Pinpoint the cell where the given text exists, returning its [x, y] midpoint coordinate. 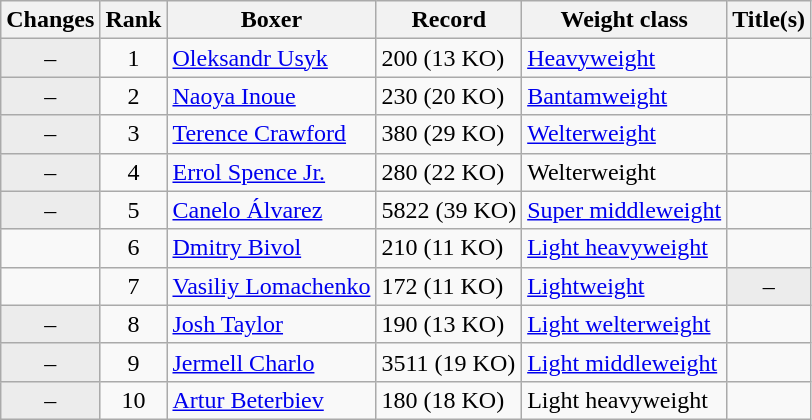
Weight class [624, 20]
230 (20 KO) [449, 96]
190 (13 KO) [449, 324]
Lightweight [624, 286]
8 [134, 324]
Record [449, 20]
9 [134, 362]
Artur Beterbiev [272, 400]
Dmitry Bivol [272, 248]
3511 (19 KO) [449, 362]
Changes [50, 20]
Oleksandr Usyk [272, 58]
2 [134, 96]
Title(s) [769, 20]
Bantamweight [624, 96]
200 (13 KO) [449, 58]
Josh Taylor [272, 324]
4 [134, 172]
3 [134, 134]
Errol Spence Jr. [272, 172]
Naoya Inoue [272, 96]
Light middleweight [624, 362]
Boxer [272, 20]
Jermell Charlo [272, 362]
210 (11 KO) [449, 248]
Terence Crawford [272, 134]
10 [134, 400]
280 (22 KO) [449, 172]
Rank [134, 20]
Heavyweight [624, 58]
Canelo Álvarez [272, 210]
Super middleweight [624, 210]
1 [134, 58]
Vasiliy Lomachenko [272, 286]
Light welterweight [624, 324]
6 [134, 248]
7 [134, 286]
180 (18 KO) [449, 400]
380 (29 KO) [449, 134]
5 [134, 210]
5822 (39 KO) [449, 210]
172 (11 KO) [449, 286]
